Find where the given text appears and provide that cell's center as [X, Y] coordinate. 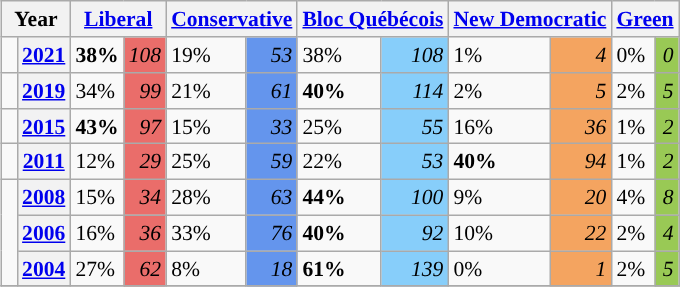
76 [272, 233]
19% [206, 55]
92 [414, 233]
139 [414, 269]
94 [582, 162]
33 [272, 126]
18 [272, 269]
8% [206, 269]
2015 [44, 126]
21% [206, 91]
34 [146, 197]
44% [339, 197]
New Democratic [530, 19]
100 [414, 197]
4% [633, 197]
43% [96, 126]
22 [582, 233]
114 [414, 91]
61 [272, 91]
Bloc Québécois [372, 19]
28% [206, 197]
2006 [44, 233]
2004 [44, 269]
61% [339, 269]
22% [339, 162]
62 [146, 269]
9% [499, 197]
27% [96, 269]
8 [667, 197]
59 [272, 162]
2021 [44, 55]
2008 [44, 197]
2011 [44, 162]
97 [146, 126]
Green [644, 19]
34% [96, 91]
Liberal [118, 19]
10% [499, 233]
0 [667, 55]
Conservative [232, 19]
63 [272, 197]
55 [414, 126]
2019 [44, 91]
1 [582, 269]
20 [582, 197]
12% [96, 162]
99 [146, 91]
29 [146, 162]
33% [206, 233]
Year [36, 19]
